From the cell containing the given text, extract its center point as [x, y] coordinate. 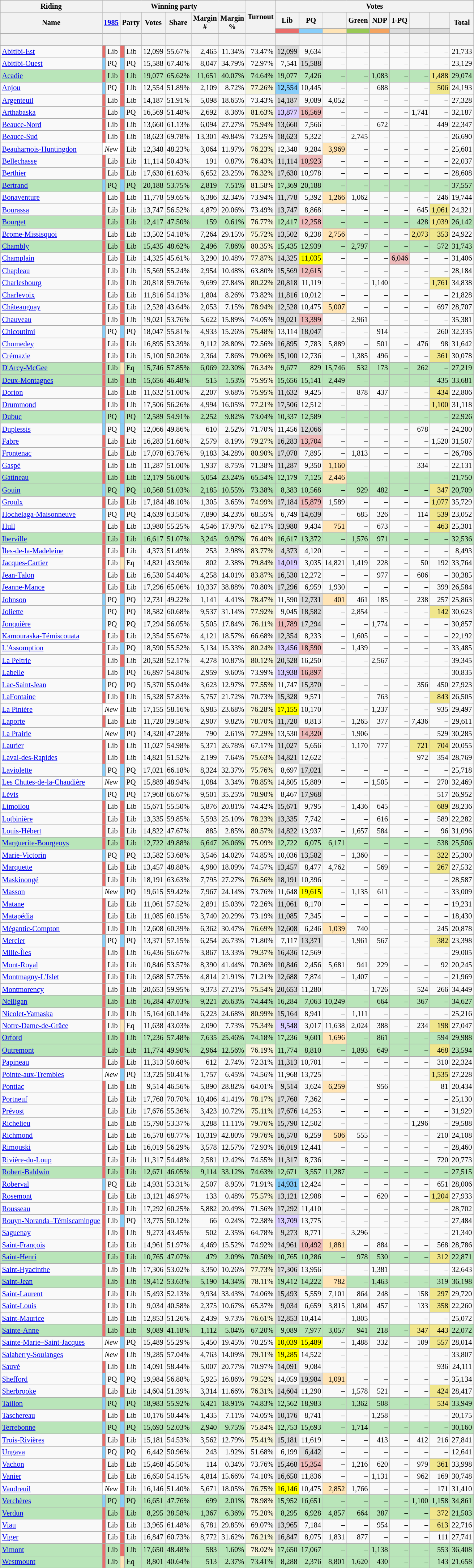
15,952 [287, 1501]
4,933 [205, 331]
5,890 [205, 1087]
8,813 [311, 721]
142 [440, 612]
64.78% [260, 1233]
613 [440, 1525]
1,766 [358, 1489]
26.73% [232, 941]
9.68% [232, 393]
57.15% [179, 941]
7,635 [205, 1038]
76.32% [260, 173]
262 [420, 368]
532 [358, 368]
3,296 [358, 1233]
914 [380, 331]
1,520 [440, 441]
Matapédia [51, 916]
4,857 [335, 1513]
9.75% [232, 1428]
21,828 [462, 295]
2,456 [311, 965]
Saint-Louis [51, 1306]
1,930 [335, 587]
D'Arcy-McGee [51, 368]
Brome-Missisquoi [51, 234]
36,408 [462, 1550]
5,593 [205, 819]
7,362 [311, 1099]
45.61% [179, 258]
Salaberry-Soulanges [51, 1355]
243 [205, 1452]
17,067 [311, 1550]
2.85% [232, 831]
60.14% [179, 1014]
413 [380, 1440]
25,300 [462, 855]
75.94% [260, 124]
169 [440, 1476]
Joliette [51, 612]
9.60% [232, 673]
25,718 [462, 770]
332 [380, 1343]
21,340 [462, 1233]
11,968 [287, 1074]
50.68% [179, 1062]
73.04% [260, 417]
11.97% [232, 149]
2,567 [380, 660]
5,559 [311, 1294]
30,623 [462, 612]
1,436 [358, 807]
74.10% [260, 1476]
21,658 [462, 1562]
80.12% [260, 660]
557 [440, 1343]
74.57% [260, 867]
12,258 [311, 222]
12,753 [287, 1428]
67.17% [260, 746]
32,643 [462, 1269]
977 [380, 575]
Gouin [51, 490]
802 [205, 563]
2,954 [205, 271]
Portneuf [51, 1099]
11.11% [232, 1123]
Louis-Hébert [51, 831]
2,496 [205, 246]
56.00% [179, 478]
8,697 [287, 770]
34.79% [232, 64]
28,786 [462, 1245]
9,571 [311, 697]
1,535 [440, 1074]
9,373 [205, 989]
13,709 [287, 1221]
Sainte-Marie–Saint-Jacques [51, 1343]
6,386 [205, 198]
15,879 [311, 502]
Jean-Talon [51, 575]
9,284 [311, 149]
388 [380, 1026]
10.72% [232, 1111]
210 [440, 1136]
9,548 [287, 1026]
159 [205, 222]
48.48% [179, 1550]
7,566 [311, 124]
78.47% [260, 600]
10.87% [232, 660]
75.76% [260, 770]
La Pinière [51, 709]
3,290 [205, 258]
Saint-Laurent [51, 1294]
14,019 [287, 563]
76.40% [260, 539]
198 [440, 1026]
7.64% [232, 758]
27.21% [232, 989]
49.88% [179, 843]
La Prairie [51, 734]
14.01% [232, 575]
75.72% [260, 234]
81.63% [260, 113]
80.57% [260, 831]
55.50% [179, 807]
11,789 [287, 624]
4,121 [205, 636]
Taschereau [51, 1416]
25,506 [462, 843]
2.37% [232, 1562]
10,701 [311, 1062]
53.63% [179, 1282]
65.54% [260, 478]
740 [358, 929]
9,501 [205, 794]
0.61% [232, 222]
5,681 [335, 965]
3,314 [205, 1391]
36,198 [462, 1282]
22,260 [462, 1306]
Dubuc [51, 417]
29.85% [232, 1525]
2.61% [232, 734]
22,926 [462, 417]
67.20% [260, 1330]
Groulx [51, 502]
19,744 [462, 198]
6,421 [205, 1403]
7,184 [311, 1525]
Prévost [51, 1111]
56.52% [179, 210]
1,077 [440, 502]
40.58% [179, 1306]
35,134 [462, 1379]
468 [440, 1050]
12,512 [311, 405]
8,736 [311, 1160]
2,252 [205, 417]
3,557 [311, 1172]
9,112 [205, 344]
57.75% [179, 977]
27.84% [232, 283]
77.55% [260, 685]
Anjou [51, 88]
20,175 [462, 1416]
1,726 [380, 989]
8,324 [205, 770]
6,749 [287, 514]
1,265 [358, 721]
6,985 [205, 709]
Ungava [51, 1452]
Verchères [51, 1501]
0.87% [232, 161]
23,594 [462, 1050]
Pontiac [51, 1087]
59.42% [179, 892]
30.47% [232, 929]
Nicolet-Yamaska [51, 1014]
47.76% [179, 1501]
1,741 [420, 113]
22,871 [462, 1257]
1,111 [358, 1014]
52.13% [179, 1294]
73.94% [260, 198]
Party [131, 23]
Beauharnois-Huntingdon [51, 149]
39,345 [462, 660]
75.84% [260, 1428]
15.89% [232, 320]
6,238 [311, 234]
34,627 [462, 1001]
Rousseau [51, 1209]
53.31% [179, 1184]
524 [420, 989]
11.34% [232, 51]
Chambly [51, 246]
7,795 [205, 880]
42.80% [232, 1136]
1,296 [420, 1123]
27,532 [462, 867]
5,925 [205, 1379]
143 [440, 1562]
Lotbinière [51, 819]
50.43% [179, 161]
9,934 [205, 1294]
78.94% [260, 307]
27,219 [462, 368]
2,756 [335, 234]
4,258 [205, 575]
15.52% [232, 1245]
1,881 [335, 1245]
30,285 [462, 734]
Gaspé [51, 466]
699 [205, 1501]
1,084 [205, 782]
7.51% [232, 186]
24,200 [462, 429]
28,707 [462, 307]
Notre-Dame-de-Grâce [51, 1026]
28,006 [462, 1184]
10.67% [232, 1306]
21.72% [232, 697]
74.64% [260, 76]
31,410 [462, 1489]
5,671 [205, 1489]
Abitibi-Ouest [51, 64]
46.48% [179, 380]
1,216 [358, 1464]
63.76% [179, 453]
45.50% [179, 1464]
14,522 [311, 1355]
28,014 [462, 1343]
20.81% [232, 807]
53.37% [179, 1123]
2,852 [335, 1489]
18.09% [232, 867]
22,192 [462, 636]
5,371 [205, 746]
482 [380, 490]
962 [420, 1476]
1,439 [358, 648]
21,503 [462, 1513]
52.17% [179, 660]
6,254 [205, 941]
53.02% [179, 1269]
41.44% [232, 965]
48.88% [179, 867]
Acadie [51, 76]
LaFontaine [51, 697]
Marguerite-Bourgeoys [51, 843]
13,938 [287, 673]
399 [440, 587]
29,720 [462, 1294]
502 [205, 1233]
79.37% [260, 953]
1,813 [358, 453]
92 [440, 965]
57.85% [179, 368]
1,714 [358, 1428]
73.47% [260, 51]
98 [440, 344]
12.56% [232, 1050]
9,601 [311, 1038]
2,199 [205, 758]
16,250 [311, 660]
34,449 [462, 989]
10,319 [205, 1136]
589 [440, 819]
43.64% [179, 307]
78.98% [260, 1501]
10,170 [311, 709]
568 [440, 1245]
3,423 [205, 1111]
6.36% [232, 1513]
6,094 [205, 124]
Bertrand [51, 186]
Matane [51, 904]
41.41% [232, 1099]
15,141 [311, 380]
7,977 [311, 1330]
54.80% [179, 673]
74.56% [260, 1074]
34,861 [462, 1501]
Charlesbourg [51, 283]
10.26% [232, 1269]
27,923 [462, 685]
5,876 [205, 807]
501 [380, 344]
Terrebonne [51, 1428]
245 [440, 929]
32,335 [462, 331]
1,620 [358, 1562]
1,407 [358, 977]
23.25% [232, 173]
11,119 [311, 283]
14.09% [232, 1355]
8,493 [462, 551]
7,874 [311, 977]
508 [380, 1403]
326 [380, 514]
79.11% [260, 1355]
Vaudreuil [51, 1489]
76.34% [260, 368]
14,222 [311, 1282]
54.91% [179, 417]
956 [380, 1087]
Marie-Victorin [51, 855]
19.45% [232, 1343]
20,055 [462, 746]
430 [380, 1562]
790 [205, 734]
Pointe-aux-Trembles [51, 1074]
20,773 [462, 1160]
297 [440, 1294]
10,923 [311, 161]
24,111 [462, 1367]
0.34% [232, 1464]
11,836 [311, 1476]
2.52% [232, 429]
51.26% [179, 1318]
13,399 [311, 320]
96 [440, 831]
51.03% [179, 490]
24.68% [232, 1014]
192 [440, 563]
27,328 [462, 100]
7,895 [311, 453]
1,138 [380, 1550]
567 [380, 941]
23.24% [232, 478]
6,075 [311, 843]
9,183 [205, 453]
1,831 [335, 1537]
18.91% [232, 1403]
13,704 [311, 441]
12,736 [311, 356]
66.67% [179, 794]
2,109 [205, 88]
234 [420, 1026]
54.53% [179, 1440]
Green [358, 20]
22,282 [462, 819]
248 [380, 1294]
28,702 [462, 1209]
553 [440, 1550]
517 [440, 794]
11,410 [311, 1209]
81 [440, 1087]
356 [420, 685]
Shefford [51, 1379]
57.83% [179, 697]
3,969 [335, 149]
3,867 [205, 953]
77.73% [260, 1269]
5,190 [205, 1282]
8.75% [232, 466]
12,622 [311, 758]
76.11% [260, 624]
382 [440, 941]
377 [380, 721]
8,477 [311, 867]
Bellechasse [51, 161]
74.99% [260, 502]
71.56% [260, 1209]
54.98% [179, 746]
65.62% [179, 76]
4,879 [205, 210]
38.88% [232, 587]
228 [380, 563]
60.68% [179, 612]
40.07% [232, 76]
Rouyn-Noranda–Témiscamingue [51, 1221]
62.17% [260, 527]
8,288 [287, 1562]
971 [380, 539]
9,114 [205, 1172]
72.56% [260, 344]
954 [380, 1525]
11,290 [311, 1391]
28,460 [462, 1148]
31,642 [462, 344]
43.45% [179, 1233]
Rosemont [51, 1196]
35,381 [462, 320]
6,652 [205, 173]
2,961 [358, 320]
78.02% [260, 1550]
72.38% [260, 1221]
27,047 [462, 1026]
27,841 [462, 1440]
17,369 [287, 186]
Roberval [51, 1184]
67.40% [179, 64]
843 [440, 697]
257 [440, 600]
73.25% [260, 137]
33,807 [462, 1355]
685 [358, 514]
22,131 [462, 466]
5,882 [205, 1209]
78.85% [260, 782]
479 [205, 1257]
5,622 [205, 320]
979 [420, 1464]
Châteauguay [51, 307]
76.23% [260, 149]
31.14% [232, 612]
7,742 [311, 819]
60.73% [179, 1537]
5,054 [205, 478]
612 [205, 1062]
8,075 [311, 1537]
3,815 [335, 1306]
8,771 [311, 1233]
26,142 [462, 222]
63.80% [260, 271]
Rivière-du-Loup [51, 1160]
12.57% [232, 1148]
55.36% [179, 1111]
50.96% [179, 1452]
33.43% [232, 1294]
6,959 [311, 587]
7.11% [232, 1416]
26,690 [462, 137]
31,096 [462, 831]
56.29% [179, 1148]
Trois-Rivières [51, 1440]
55.92% [179, 1403]
Vanier [51, 1476]
Viger [51, 1537]
7,783 [311, 344]
12,988 [311, 1196]
27,933 [462, 1196]
53.75% [179, 186]
Bourassa [51, 210]
35,729 [462, 502]
59.76% [179, 283]
26,505 [462, 697]
13,372 [311, 539]
4,469 [205, 1245]
372 [440, 1513]
55.52% [179, 648]
50.12% [179, 1221]
29,074 [462, 76]
Margin# [205, 23]
721 [420, 746]
35.25% [232, 794]
33.12% [232, 1172]
34.23% [232, 514]
76.69% [260, 929]
25,863 [462, 600]
55.04% [179, 685]
334 [420, 466]
33,485 [462, 648]
60.39% [179, 929]
15,354 [311, 1464]
29.15% [232, 234]
74.63% [260, 1172]
Laurier [51, 746]
7.15% [232, 307]
20,434 [462, 1087]
9,434 [311, 527]
5.04% [232, 1330]
616 [380, 819]
Masson [51, 892]
Nelligan [51, 1001]
72.93% [260, 1148]
13,114 [287, 331]
73.38% [260, 490]
Verdun [51, 1513]
2,185 [205, 490]
5,450 [205, 1343]
1,062 [358, 198]
74.83% [260, 1403]
32,536 [462, 539]
354 [440, 758]
70.36% [260, 965]
7,117 [287, 941]
12,424 [311, 1184]
70.25% [260, 1343]
Labelle [51, 673]
38.58% [179, 1513]
16.86% [232, 1379]
74.92% [260, 1245]
31,929 [462, 1111]
78.11% [260, 1282]
Share [179, 23]
51.40% [179, 1489]
358 [440, 1306]
66.68% [260, 636]
49.86% [179, 429]
75.54% [260, 989]
3.65% [232, 502]
74.85% [260, 855]
47.50% [179, 222]
23,398 [462, 941]
21,733 [462, 51]
Charlevoix [51, 295]
611 [380, 892]
1,141 [205, 600]
1,893 [358, 1050]
534 [440, 1403]
29,497 [462, 709]
La Peltrie [51, 660]
673 [380, 527]
Fabre [51, 441]
Turnout [260, 17]
61.48% [179, 1525]
5,757 [205, 697]
Name [51, 23]
Chapleau [51, 271]
21,969 [462, 977]
46.97% [179, 1196]
Bourget [51, 222]
46.56% [179, 1087]
216 [440, 1440]
1,160 [335, 466]
3,624 [311, 1087]
777 [380, 746]
27,515 [462, 1172]
260 [440, 331]
Gatineau [51, 478]
Margin% [232, 23]
1,305 [205, 502]
72.31% [260, 1062]
Sherbrooke [51, 1391]
Robert-Baldwin [51, 1172]
77.26% [260, 88]
26,584 [462, 587]
12,939 [311, 246]
33,681 [462, 380]
7,101 [335, 1294]
76.21% [260, 1537]
1,906 [358, 734]
569 [380, 867]
11,035 [311, 258]
23.68% [232, 709]
6,223 [205, 1014]
9,221 [205, 1001]
75.34% [260, 1026]
437 [380, 393]
972 [420, 758]
48.94% [179, 782]
8,868 [311, 210]
461 [358, 600]
50.20% [179, 356]
Marquette [51, 867]
171 [440, 1489]
13,937 [311, 831]
14,253 [311, 1111]
12.42% [232, 1160]
61.13% [179, 124]
30,835 [462, 673]
594 [440, 1038]
7,125 [311, 478]
2,959 [205, 673]
NDP [380, 20]
49.90% [179, 1050]
1,140 [380, 283]
877 [358, 1537]
50.44% [179, 1416]
37,557 [462, 186]
1,605 [358, 636]
55.29% [179, 1343]
58.16% [179, 709]
74.06% [260, 1294]
15.26% [232, 331]
111 [440, 1537]
77.92% [260, 612]
33,949 [462, 1403]
75.63% [260, 758]
1,083 [380, 76]
424 [440, 1391]
74.18% [260, 1038]
2.38% [232, 563]
71.70% [260, 429]
649 [380, 1050]
457 [380, 1306]
Vachon [51, 1464]
51.48% [179, 113]
Sauvé [51, 1367]
9,634 [311, 51]
572 [440, 246]
5,134 [205, 648]
78.70% [260, 721]
1,463 [380, 1282]
72.97% [260, 64]
30,857 [462, 624]
78.90% [260, 794]
2,465 [205, 51]
65.06% [179, 587]
33,998 [462, 1464]
Rimouski [51, 1148]
6,199 [287, 1452]
73.82% [260, 295]
53.68% [179, 855]
13,301 [205, 137]
9,537 [205, 612]
12,569 [311, 953]
20,245 [462, 965]
387 [380, 1513]
57.48% [179, 1038]
69.07% [260, 1525]
1,961 [358, 941]
56.26% [179, 405]
12.97% [232, 685]
1.92% [232, 1452]
978 [358, 1257]
Berthier [51, 173]
Jeanne-Mance [51, 587]
Saint-Jean [51, 1282]
3,288 [205, 1123]
18.57% [232, 636]
78.23% [260, 819]
34.28% [232, 453]
Abitibi-Est [51, 51]
80.22% [260, 283]
13,530 [287, 734]
2.35% [232, 1233]
20,878 [462, 929]
10,492 [311, 1245]
74.55% [260, 1160]
70.97% [260, 1367]
Montmagny-L'Islet [51, 977]
Hull [51, 527]
Richelieu [51, 1123]
6,647 [205, 843]
46.05% [179, 1172]
80.90% [260, 453]
267 [440, 867]
76.31% [260, 1391]
5,505 [205, 624]
1,091 [335, 1379]
1,061 [440, 210]
22,347 [462, 124]
73.99% [260, 673]
688 [380, 88]
Mont-Royal [51, 965]
Orford [51, 1038]
63.63% [179, 880]
2,507 [205, 1184]
55.81% [179, 331]
12,615 [311, 271]
751 [335, 527]
6,246 [311, 929]
Duplessis [51, 429]
80.99% [260, 1014]
29,005 [462, 953]
0.48% [232, 1196]
24,193 [462, 88]
48.62% [179, 246]
763 [380, 697]
8,810 [311, 1050]
12,502 [311, 1123]
3,623 [205, 685]
43.03% [179, 1026]
2,053 [205, 307]
4,994 [205, 405]
75.20% [260, 1513]
1,757 [205, 1074]
929 [358, 490]
22,072 [462, 1330]
Limoilou [51, 807]
Montmorency [51, 989]
8,941 [311, 1014]
32,469 [462, 782]
31.62% [232, 1537]
10,036 [287, 855]
16.05% [232, 405]
20.49% [232, 1209]
Maskinongé [51, 880]
606 [420, 575]
Hochelaga-Maisonneuve [51, 514]
861 [380, 1038]
5,098 [205, 100]
I-PQ [400, 20]
21.91% [232, 977]
68.77% [179, 1136]
9.73% [232, 1318]
25,072 [462, 1318]
885 [205, 831]
10.55% [232, 490]
76.28% [260, 709]
22.30% [232, 368]
32,187 [462, 113]
L'Assomption [51, 648]
2,376 [311, 1562]
28,236 [462, 807]
24.14% [232, 892]
428 [420, 222]
583 [205, 1550]
1,360 [358, 855]
4,278 [205, 660]
17.97% [232, 527]
83.77% [260, 551]
71.38% [260, 466]
529 [440, 734]
5,392 [311, 198]
434 [440, 393]
59.65% [179, 198]
18.05% [232, 1489]
720 [440, 1160]
7,541 [287, 64]
9,699 [205, 283]
697 [440, 307]
55.24% [179, 271]
12,441 [311, 1148]
51.52% [179, 758]
1,805 [358, 1318]
26,952 [462, 794]
538 [440, 843]
51.97% [179, 1245]
310 [440, 1062]
584 [380, 831]
26.63% [232, 1001]
74.44% [260, 1001]
651 [440, 1184]
3,546 [205, 855]
73.49% [260, 210]
30,748 [462, 1476]
Drummond [51, 405]
Saint-Hyacinthe [51, 1269]
6,928 [311, 1513]
11,648 [287, 892]
8,772 [205, 1537]
Mégantic-Compton [51, 929]
9,677 [287, 368]
54.40% [179, 575]
312 [440, 1257]
47.07% [179, 1257]
23,052 [462, 514]
Vimont [51, 1550]
Papineau [51, 1062]
Beauce-Sud [51, 137]
14.34% [232, 1282]
2.09% [232, 1257]
8,233 [311, 636]
75.11% [260, 1111]
11.66% [232, 1391]
20.06% [232, 210]
25,216 [462, 1014]
23,129 [462, 64]
14,805 [287, 782]
30,078 [462, 356]
80.24% [260, 648]
Outremont [51, 1050]
17.84% [232, 624]
463 [440, 527]
57.04% [179, 1355]
10,249 [335, 1001]
6,069 [205, 368]
266 [440, 989]
33,009 [462, 892]
704 [440, 746]
31,118 [462, 405]
Total [462, 23]
185 [380, 600]
Taillon [51, 1403]
22,716 [462, 1525]
75.09% [260, 843]
5,656 [311, 746]
9,425 [311, 393]
28,769 [462, 758]
2,375 [205, 1306]
2,364 [205, 356]
Laporte [51, 721]
8.26% [232, 295]
14,059 [287, 1379]
11,651 [205, 76]
401 [335, 600]
Viau [51, 1525]
66 [205, 1221]
5,889 [335, 344]
25,301 [462, 527]
782 [335, 1282]
4,120 [311, 551]
56.67% [179, 953]
28,587 [462, 880]
2,964 [205, 1050]
9,045 [287, 612]
9,795 [311, 807]
7.73% [232, 1026]
47.03% [179, 1001]
Deux-Montagnes [51, 380]
3,035 [311, 563]
7,426 [311, 76]
54.15% [179, 1476]
Chomedey [51, 344]
25.46% [232, 1038]
1,237 [380, 709]
3.34% [232, 782]
25,601 [462, 149]
9.97% [232, 539]
450 [440, 685]
1,131 [380, 1476]
878 [358, 393]
1,589 [335, 502]
47.67% [179, 831]
6,046 [400, 258]
Richmond [51, 1136]
70.73% [260, 697]
75.57% [260, 1196]
39.58% [179, 721]
689 [440, 807]
61.63% [179, 173]
2,940 [205, 1428]
15.66% [232, 1476]
2,581 [205, 1160]
246 [440, 198]
Arthabaska [51, 113]
22,037 [462, 161]
515 [205, 380]
47.28% [179, 734]
353 [440, 234]
Johnson [51, 600]
13,456 [287, 648]
238 [420, 600]
49.22% [179, 600]
79.84% [260, 563]
Beauce-Nord [51, 124]
8.19% [232, 441]
12.79% [232, 1440]
77.21% [260, 405]
4,762 [335, 867]
8,170 [311, 904]
1.53% [232, 380]
11,280 [311, 989]
29,611 [462, 721]
3,017 [311, 1026]
81.58% [260, 186]
Chicoutimi [51, 331]
48.10% [179, 502]
25,130 [462, 1099]
1,696 [335, 1038]
11,619 [311, 1440]
7,967 [205, 892]
27,228 [462, 1074]
319 [440, 1282]
59.85% [179, 819]
Kamouraska-Témiscouata [51, 636]
28.80% [232, 344]
49.84% [232, 137]
2,854 [358, 612]
72.26% [260, 904]
76.75% [260, 1489]
Chauveau [51, 320]
6,362 [205, 929]
27,484 [462, 1221]
Dorion [51, 393]
26,786 [462, 453]
Sainte-Anne [51, 1330]
Laval-des-Rapides [51, 758]
76.43% [260, 161]
555 [358, 1136]
77.29% [260, 734]
73.19% [260, 916]
56.88% [179, 1379]
Îles-de-la-Madeleine [51, 551]
22,324 [462, 1062]
1,385 [358, 356]
79.06% [260, 356]
2,579 [205, 441]
79.27% [260, 441]
513 [205, 1562]
59.95% [179, 989]
158 [420, 1294]
521 [380, 1391]
109 [420, 1343]
1,158 [440, 1501]
24,321 [462, 210]
50 [420, 563]
70.50% [260, 1257]
40.64% [179, 1562]
12,272 [311, 575]
1,381 [380, 1269]
68.55% [260, 514]
270 [440, 782]
0.24% [232, 1221]
11,590 [287, 600]
8,390 [205, 965]
2.98% [232, 551]
9,350 [311, 466]
Mercier [51, 941]
7,063 [311, 1001]
Westmount [51, 1562]
51.91% [179, 100]
8.95% [232, 1184]
Bonaventure [51, 198]
51.39% [179, 1391]
2,692 [205, 113]
64.01% [260, 1087]
1,657 [358, 831]
29,988 [462, 1038]
Laviolette [51, 770]
1,761 [440, 283]
20,709 [462, 490]
60.25% [179, 1209]
33,764 [462, 563]
9,084 [311, 1367]
1,937 [205, 466]
48.23% [179, 149]
936 [440, 1367]
218 [380, 1330]
Lac-Saint-Jean [51, 685]
1985 [111, 23]
8,047 [205, 64]
12,641 [462, 1452]
28,417 [462, 1391]
496 [380, 356]
4,546 [205, 527]
2,449 [335, 380]
78.17% [260, 1099]
55.25% [179, 527]
2,073 [420, 234]
2,024 [358, 1026]
8,383 [287, 490]
4,980 [205, 867]
75.48% [260, 331]
678 [420, 429]
2,819 [205, 186]
53.76% [179, 320]
3,562 [205, 1440]
30,160 [462, 1428]
25.10% [232, 819]
6,781 [205, 1525]
71.80% [260, 941]
Iberville [51, 539]
4,052 [335, 100]
2,207 [205, 393]
28.82% [232, 1087]
58.44% [179, 1367]
8.36% [232, 113]
34,838 [462, 283]
19,231 [462, 904]
6,171 [335, 843]
672 [380, 124]
26.78% [232, 746]
1,266 [335, 198]
12,562 [287, 1403]
1,367 [205, 1513]
70.80% [260, 587]
24,108 [462, 1136]
Saint-Henri [51, 1257]
443 [440, 1330]
1,576 [358, 539]
11,456 [287, 429]
3,350 [205, 1269]
10,012 [311, 295]
1,204 [440, 1196]
173 [380, 368]
7,890 [205, 514]
530 [380, 1257]
10,039 [287, 1343]
5,322 [311, 137]
71.91% [260, 1184]
54.48% [179, 1160]
10,978 [311, 173]
14.02% [232, 855]
2,797 [358, 246]
1,258 [380, 1416]
610 [205, 429]
884 [380, 1245]
2,891 [205, 904]
21,750 [462, 478]
2,439 [205, 1318]
66.18% [179, 770]
51.07% [179, 539]
Saint-François [51, 1245]
29,588 [462, 1123]
20.77% [232, 1367]
76.19% [260, 1050]
10,396 [311, 880]
26.06% [232, 843]
3,578 [205, 1148]
539 [440, 514]
50.41% [179, 1074]
1,435 [205, 1416]
412 [420, 1440]
54.13% [179, 295]
322 [440, 855]
70.70% [179, 1099]
13.33% [232, 953]
73.43% [260, 100]
63.50% [179, 514]
1,578 [358, 1391]
2.74% [232, 1062]
4.41% [232, 600]
8.72% [232, 88]
6,659 [311, 1306]
7,436 [420, 721]
Lévis [51, 794]
1,419 [358, 563]
24,922 [462, 234]
2,907 [205, 721]
31,507 [462, 441]
Saguenay [51, 1233]
13,956 [311, 1269]
83.87% [260, 575]
2,745 [358, 137]
4,763 [205, 1355]
60.15% [179, 916]
1,135 [358, 892]
Mille-Îles [51, 953]
69.78% [179, 137]
1,505 [380, 782]
53.39% [179, 344]
31,743 [462, 246]
367 [420, 1001]
32.37% [232, 770]
11,747 [287, 685]
2.01% [232, 1501]
Jonquière [51, 624]
864 [358, 1294]
253 [205, 551]
73.41% [260, 1562]
Saint-Maurice [51, 1318]
22,806 [462, 393]
8,467 [287, 794]
10,445 [311, 88]
65.37% [260, 1306]
Champlain [51, 258]
28,184 [462, 271]
74.42% [260, 807]
57.52% [179, 904]
2,090 [205, 1026]
Frontenac [51, 453]
31,406 [462, 258]
75.41% [260, 1440]
52.03% [179, 1428]
Les Chutes-de-la-Chaudière [51, 782]
476 [420, 344]
43.90% [179, 563]
10,414 [311, 1318]
435 [440, 380]
935 [440, 709]
Argenteuil [51, 100]
80.35% [260, 246]
18,430 [462, 916]
191 [205, 161]
28,608 [462, 173]
1,774 [380, 624]
79.52% [260, 1379]
56.05% [179, 624]
7,264 [205, 234]
229 [380, 965]
54.18% [179, 234]
51.89% [179, 88]
6.45% [232, 1074]
449 [440, 124]
1,112 [205, 1330]
76.56% [260, 880]
41.18% [179, 1330]
76.61% [260, 1318]
3,057 [335, 1330]
1.60% [232, 1550]
Winning party [174, 6]
51.49% [179, 551]
2,446 [335, 478]
76.77% [260, 222]
1,170 [358, 746]
30,385 [462, 575]
20.29% [232, 916]
10,406 [205, 1099]
7,345 [311, 916]
15.33% [232, 648]
1,362 [358, 1403]
8,741 [311, 1416]
829 [311, 368]
77.87% [260, 258]
32.34% [232, 198]
71.21% [260, 977]
15.03% [232, 904]
18.65% [232, 100]
10,286 [311, 1257]
Jacques-Cartier [51, 563]
3,245 [205, 539]
13,877 [287, 113]
27,741 [462, 1537]
3,064 [205, 149]
Riding [51, 6]
53.57% [179, 965]
3,740 [205, 916]
Crémazie [51, 356]
